Determine the [x, y] coordinate at the center of the cell enclosing the given text.  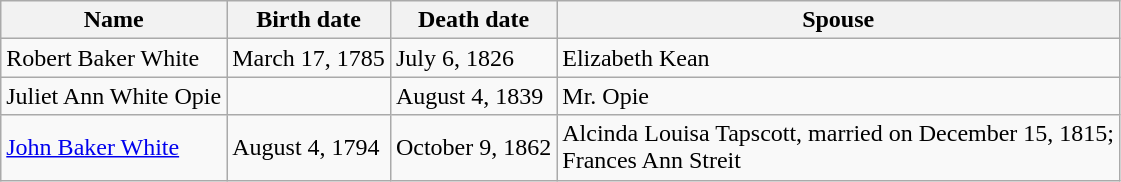
Elizabeth Kean [838, 58]
Robert Baker White [114, 58]
Juliet Ann White Opie [114, 96]
Spouse [838, 20]
March 17, 1785 [309, 58]
July 6, 1826 [473, 58]
Name [114, 20]
August 4, 1839 [473, 96]
Birth date [309, 20]
Death date [473, 20]
Alcinda Louisa Tapscott, married on December 15, 1815;Frances Ann Streit [838, 148]
October 9, 1862 [473, 148]
August 4, 1794 [309, 148]
John Baker White [114, 148]
Mr. Opie [838, 96]
